Extract the (X, Y) coordinate from the center of the cell holding the provided text.  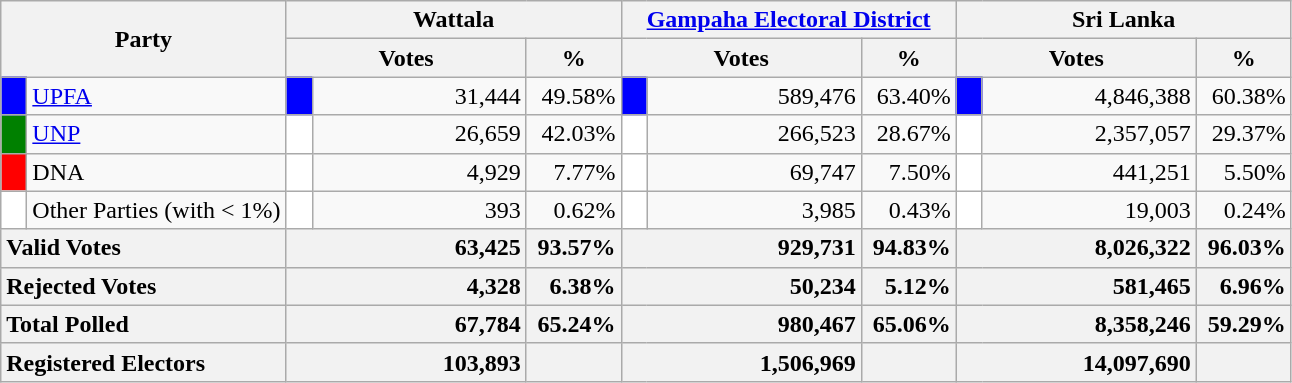
0.43% (908, 210)
63.40% (908, 96)
6.38% (574, 286)
93.57% (574, 248)
Sri Lanka (1124, 20)
65.06% (908, 324)
5.50% (1244, 172)
65.24% (574, 324)
2,357,057 (1089, 134)
Gampaha Electoral District (788, 20)
14,097,690 (1076, 362)
Other Parties (with < 1%) (156, 210)
4,328 (406, 286)
94.83% (908, 248)
7.50% (908, 172)
19,003 (1089, 210)
980,467 (741, 324)
59.29% (1244, 324)
42.03% (574, 134)
28.67% (908, 134)
0.24% (1244, 210)
581,465 (1076, 286)
49.58% (574, 96)
DNA (156, 172)
5.12% (908, 286)
Registered Electors (144, 362)
8,026,322 (1076, 248)
Total Polled (144, 324)
69,747 (754, 172)
50,234 (741, 286)
393 (419, 210)
UNP (156, 134)
UPFA (156, 96)
441,251 (1089, 172)
4,929 (419, 172)
1,506,969 (741, 362)
929,731 (741, 248)
67,784 (406, 324)
6.96% (1244, 286)
7.77% (574, 172)
60.38% (1244, 96)
589,476 (754, 96)
0.62% (574, 210)
31,444 (419, 96)
Party (144, 39)
103,893 (406, 362)
29.37% (1244, 134)
63,425 (406, 248)
26,659 (419, 134)
Valid Votes (144, 248)
96.03% (1244, 248)
266,523 (754, 134)
3,985 (754, 210)
8,358,246 (1076, 324)
Rejected Votes (144, 286)
Wattala (454, 20)
4,846,388 (1089, 96)
